Capture the cell that displays the provided text and extract its (x, y) central coordinate. 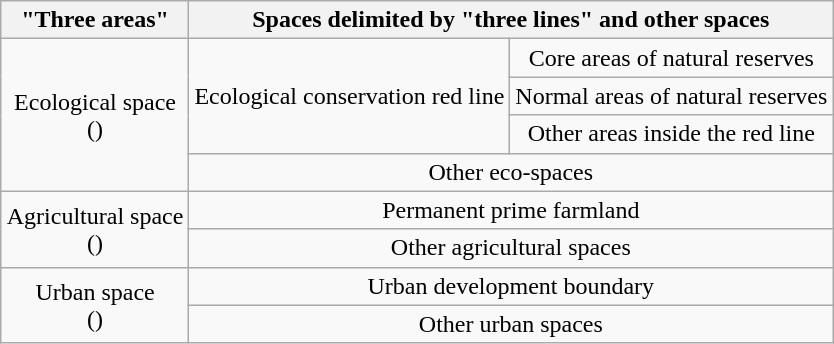
Normal areas of natural reserves (672, 96)
Other urban spaces (511, 324)
Other eco-spaces (511, 172)
Urban space() (95, 305)
Other areas inside the red line (672, 134)
Ecological conservation red line (350, 96)
Agricultural space() (95, 229)
"Three areas" (95, 20)
Core areas of natural reserves (672, 58)
Ecological space() (95, 115)
Permanent prime farmland (511, 210)
Spaces delimited by "three lines" and other spaces (511, 20)
Urban development boundary (511, 286)
Other agricultural spaces (511, 248)
